Return (x, y) of the center of cell containing provided text 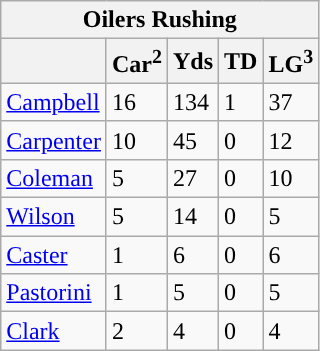
2 (136, 331)
Oilers Rushing (160, 20)
Caster (54, 255)
Clark (54, 331)
16 (136, 102)
27 (192, 178)
14 (192, 217)
Campbell (54, 102)
37 (291, 102)
134 (192, 102)
Pastorini (54, 293)
12 (291, 140)
Yds (192, 62)
Wilson (54, 217)
TD (241, 62)
Car2 (136, 62)
Coleman (54, 178)
Carpenter (54, 140)
45 (192, 140)
LG3 (291, 62)
